Search for the cell housing the specified text and yield its [x, y] center coordinate. 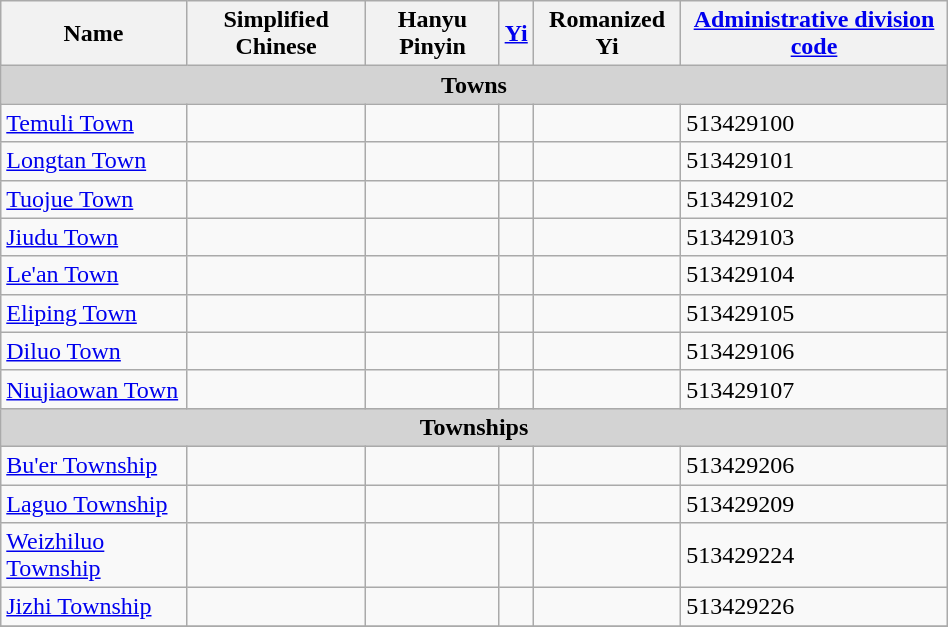
Administrative division code [814, 34]
Weizhiluo Township [94, 556]
Niujiaowan Town [94, 389]
513429209 [814, 503]
513429100 [814, 123]
Romanized Yi [607, 34]
Jiudu Town [94, 237]
Simplified Chinese [276, 34]
Laguo Township [94, 503]
513429102 [814, 199]
Temuli Town [94, 123]
513429224 [814, 556]
513429105 [814, 313]
Bu'er Township [94, 465]
Longtan Town [94, 161]
Towns [474, 85]
513429104 [814, 275]
Le'an Town [94, 275]
Jizhi Township [94, 607]
513429106 [814, 351]
513429103 [814, 237]
Hanyu Pinyin [432, 34]
Diluo Town [94, 351]
Townships [474, 427]
Eliping Town [94, 313]
513429107 [814, 389]
Name [94, 34]
513429206 [814, 465]
513429226 [814, 607]
Yi [516, 34]
513429101 [814, 161]
Tuojue Town [94, 199]
